Capture the cell that displays the provided text and extract its [x, y] central coordinate. 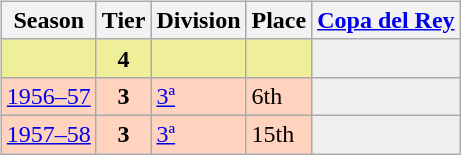
Place [279, 20]
Copa del Rey [386, 20]
4 [124, 58]
Division [198, 20]
6th [279, 96]
Tier [124, 20]
1957–58 [48, 134]
Season [48, 20]
15th [279, 134]
1956–57 [48, 96]
